Output the (x, y) coordinate of the center of the cell containing the given text.  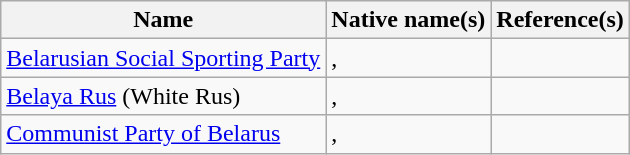
Communist Party of Belarus (164, 134)
Name (164, 20)
Belaya Rus (White Rus) (164, 96)
Belarusian Social Sporting Party (164, 58)
Native name(s) (408, 20)
Reference(s) (560, 20)
